Locate the cell with the specified text and output its [x, y] center coordinate. 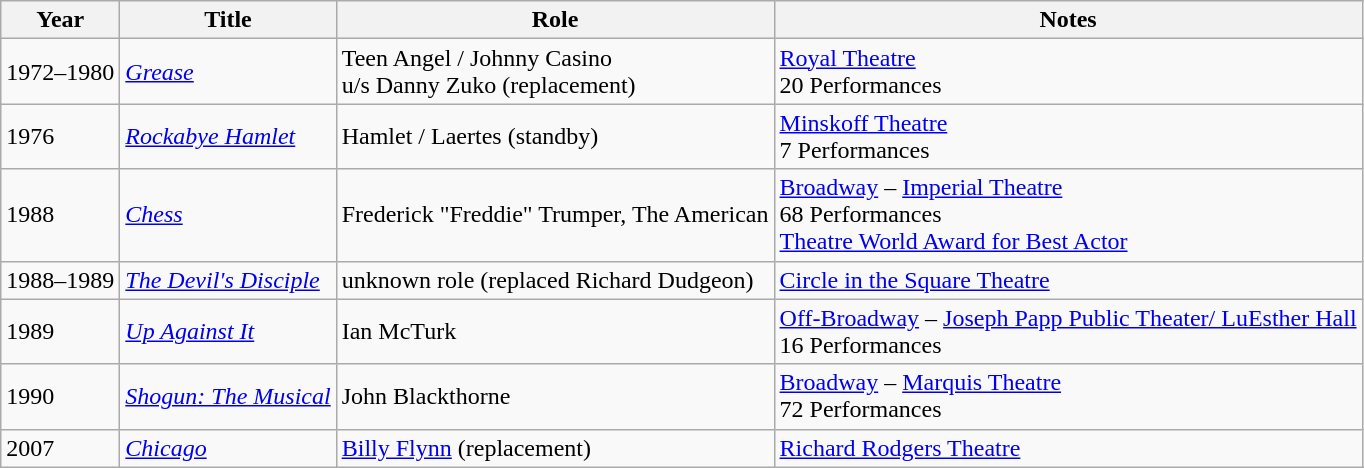
Teen Angel / Johnny Casinou/s Danny Zuko (replacement) [555, 72]
Richard Rodgers Theatre [1068, 448]
Title [228, 20]
Billy Flynn (replacement) [555, 448]
1989 [60, 332]
Notes [1068, 20]
Role [555, 20]
1988–1989 [60, 280]
2007 [60, 448]
Shogun: The Musical [228, 396]
Broadway – Imperial Theatre 68 Performances Theatre World Award for Best Actor [1068, 215]
Year [60, 20]
Grease [228, 72]
unknown role (replaced Richard Dudgeon) [555, 280]
Ian McTurk [555, 332]
1976 [60, 136]
Off-Broadway – Joseph Papp Public Theater/ LuEsther Hall 16 Performances [1068, 332]
Broadway – Marquis Theatre 72 Performances [1068, 396]
1972–1980 [60, 72]
The Devil's Disciple [228, 280]
Minskoff Theatre 7 Performances [1068, 136]
1988 [60, 215]
Chicago [228, 448]
John Blackthorne [555, 396]
Frederick "Freddie" Trumper, The American [555, 215]
Hamlet / Laertes (standby) [555, 136]
Royal Theatre 20 Performances [1068, 72]
Rockabye Hamlet [228, 136]
Circle in the Square Theatre [1068, 280]
1990 [60, 396]
Chess [228, 215]
Up Against It [228, 332]
